Return the (x, y) coordinate for the center point of the cell that contains the specified text.  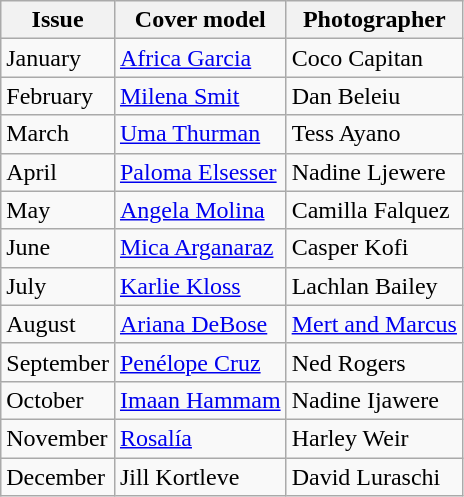
November (58, 438)
David Luraschi (374, 477)
Nadine Ijawere (374, 400)
Coco Capitan (374, 58)
Camilla Falquez (374, 210)
Cover model (200, 20)
Karlie Kloss (200, 286)
Dan Beleiu (374, 96)
Jill Kortleve (200, 477)
October (58, 400)
Africa Garcia (200, 58)
Uma Thurman (200, 134)
May (58, 210)
March (58, 134)
Casper Kofi (374, 248)
Ned Rogers (374, 362)
Nadine Ljewere (374, 172)
Paloma Elsesser (200, 172)
Harley Weir (374, 438)
Mert and Marcus (374, 324)
Tess Ayano (374, 134)
July (58, 286)
February (58, 96)
Ariana DeBose (200, 324)
January (58, 58)
Imaan Hammam (200, 400)
Photographer (374, 20)
Mica Arganaraz (200, 248)
Angela Molina (200, 210)
Penélope Cruz (200, 362)
Lachlan Bailey (374, 286)
Rosalía (200, 438)
Issue (58, 20)
September (58, 362)
December (58, 477)
April (58, 172)
Milena Smit (200, 96)
August (58, 324)
June (58, 248)
